Find where the given text appears and provide that cell's center as (x, y) coordinate. 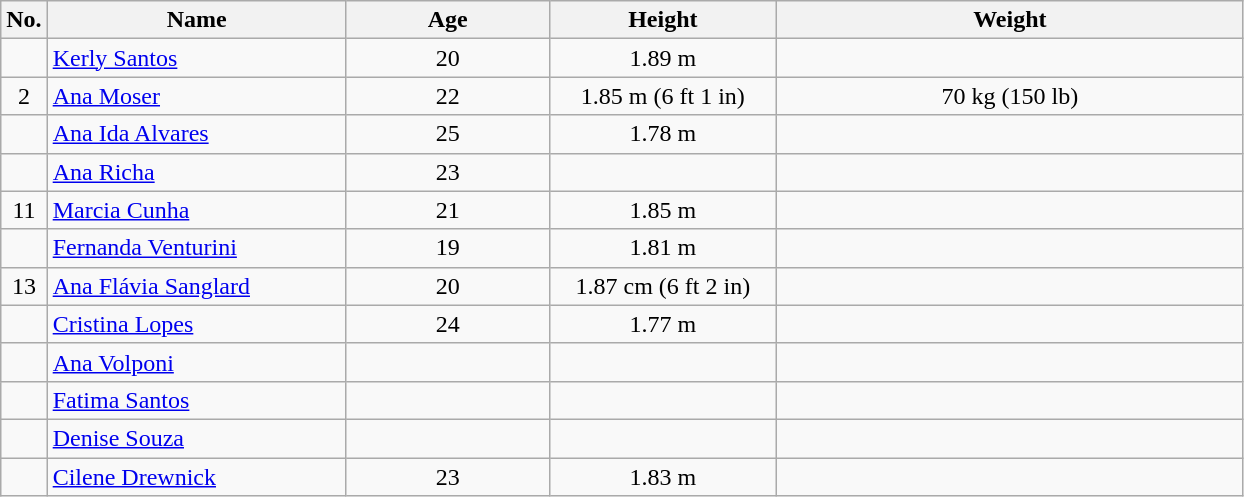
21 (448, 210)
22 (448, 96)
1.83 m (662, 477)
Fatima Santos (196, 400)
Fernanda Venturini (196, 248)
1.87 cm (6 ft 2 in) (662, 286)
Denise Souza (196, 438)
Age (448, 20)
No. (24, 20)
1.78 m (662, 134)
1.77 m (662, 324)
1.85 m (6 ft 1 in) (662, 96)
Ana Ida Alvares (196, 134)
Ana Volponi (196, 362)
Name (196, 20)
24 (448, 324)
Cilene Drewnick (196, 477)
1.85 m (662, 210)
Cristina Lopes (196, 324)
11 (24, 210)
13 (24, 286)
1.81 m (662, 248)
25 (448, 134)
70 kg (150 lb) (1010, 96)
19 (448, 248)
Ana Moser (196, 96)
Ana Richa (196, 172)
1.89 m (662, 58)
Kerly Santos (196, 58)
Weight (1010, 20)
Ana Flávia Sanglard (196, 286)
Marcia Cunha (196, 210)
2 (24, 96)
Height (662, 20)
